From the cell containing the given text, extract its center point as [x, y] coordinate. 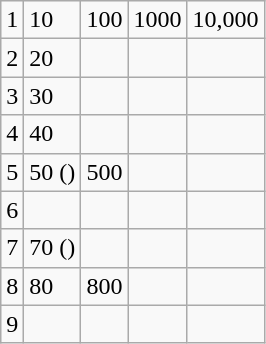
10,000 [226, 20]
800 [104, 286]
2 [12, 58]
40 [52, 134]
4 [12, 134]
100 [104, 20]
6 [12, 210]
3 [12, 96]
80 [52, 286]
10 [52, 20]
1 [12, 20]
9 [12, 324]
20 [52, 58]
30 [52, 96]
70 () [52, 248]
500 [104, 172]
1000 [158, 20]
7 [12, 248]
5 [12, 172]
8 [12, 286]
50 () [52, 172]
